Return [x, y] of the center of cell containing provided text 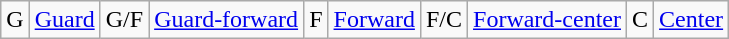
Guard-forward [226, 20]
F [316, 20]
G/F [124, 20]
Guard [64, 20]
Center [692, 20]
Forward-center [548, 20]
F/C [444, 20]
Forward [374, 20]
G [15, 20]
C [640, 20]
